Provide the [x, y] coordinate of the cell's center where the given text is located.  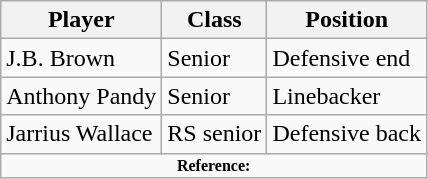
Jarrius Wallace [82, 134]
RS senior [214, 134]
Position [347, 20]
Defensive back [347, 134]
Player [82, 20]
Class [214, 20]
Defensive end [347, 58]
Anthony Pandy [82, 96]
Linebacker [347, 96]
J.B. Brown [82, 58]
Reference: [214, 165]
